Scan for the cell matching the given text and deliver its (X, Y) coordinate at center. 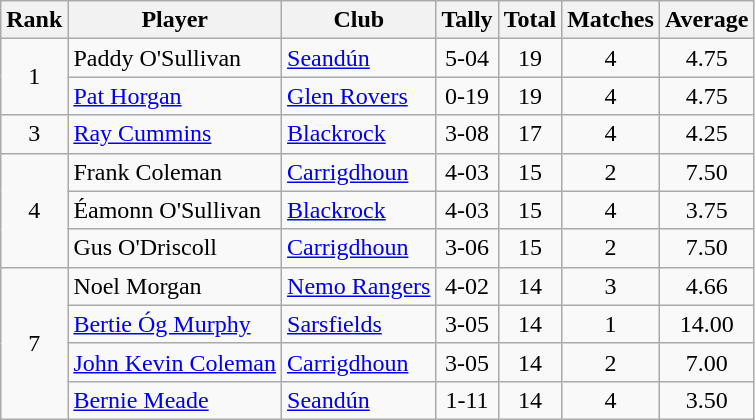
17 (530, 134)
Matches (611, 20)
3.50 (706, 400)
John Kevin Coleman (175, 362)
Gus O'Driscoll (175, 248)
Ray Cummins (175, 134)
Club (359, 20)
Player (175, 20)
Pat Horgan (175, 96)
7.00 (706, 362)
Frank Coleman (175, 172)
4-02 (467, 286)
Total (530, 20)
Paddy O'Sullivan (175, 58)
Sarsfields (359, 324)
Éamonn O'Sullivan (175, 210)
14.00 (706, 324)
Average (706, 20)
3-06 (467, 248)
Tally (467, 20)
4.66 (706, 286)
Glen Rovers (359, 96)
Rank (34, 20)
Noel Morgan (175, 286)
0-19 (467, 96)
Nemo Rangers (359, 286)
3.75 (706, 210)
3-08 (467, 134)
1-11 (467, 400)
5-04 (467, 58)
Bernie Meade (175, 400)
Bertie Óg Murphy (175, 324)
4.25 (706, 134)
7 (34, 343)
